Detect which cell encompasses the target text, then output its (X, Y) center coordinate. 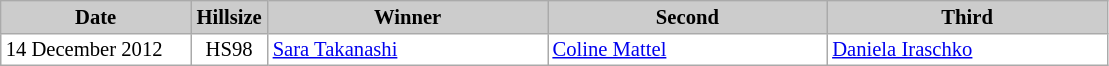
HS98 (228, 49)
Coline Mattel (688, 49)
Daniela Iraschko (967, 49)
Second (688, 16)
Winner (408, 16)
Sara Takanashi (408, 49)
Date (96, 16)
14 December 2012 (96, 49)
Hillsize (228, 16)
Third (967, 16)
